Provide the (x, y) coordinate of the cell's center where the given text is located.  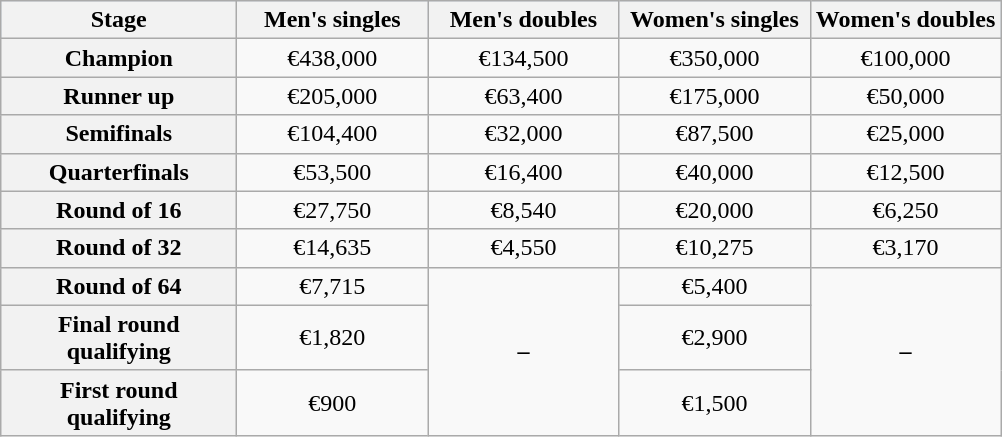
Semifinals (119, 134)
Round of 16 (119, 210)
€1,820 (332, 338)
€134,500 (524, 58)
€32,000 (524, 134)
€8,540 (524, 210)
Champion (119, 58)
€6,250 (906, 210)
€20,000 (714, 210)
€87,500 (714, 134)
€7,715 (332, 286)
€104,400 (332, 134)
€2,900 (714, 338)
€175,000 (714, 96)
€205,000 (332, 96)
€3,170 (906, 248)
€100,000 (906, 58)
€14,635 (332, 248)
€27,750 (332, 210)
€438,000 (332, 58)
€5,400 (714, 286)
Round of 64 (119, 286)
€25,000 (906, 134)
Men's doubles (524, 20)
Men's singles (332, 20)
€40,000 (714, 172)
€63,400 (524, 96)
€900 (332, 402)
€16,400 (524, 172)
First round qualifying (119, 402)
€53,500 (332, 172)
Women's doubles (906, 20)
Runner up (119, 96)
€1,500 (714, 402)
€12,500 (906, 172)
Quarterfinals (119, 172)
Round of 32 (119, 248)
Stage (119, 20)
€4,550 (524, 248)
Final round qualifying (119, 338)
€350,000 (714, 58)
€10,275 (714, 248)
€50,000 (906, 96)
Women's singles (714, 20)
